Return the (x, y) coordinate for the center point of the cell that contains the specified text.  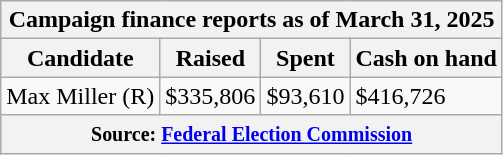
Cash on hand (426, 58)
Max Miller (R) (80, 96)
$335,806 (210, 96)
Campaign finance reports as of March 31, 2025 (252, 20)
$416,726 (426, 96)
Candidate (80, 58)
Source: Federal Election Commission (252, 134)
Raised (210, 58)
$93,610 (306, 96)
Spent (306, 58)
